Provide the (x, y) coordinate of the cell's center where the given text is located.  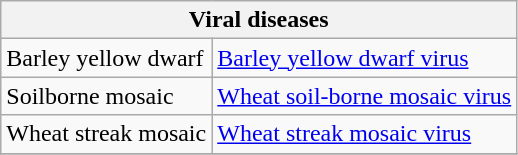
Viral diseases (259, 20)
Wheat streak mosaic virus (364, 134)
Soilborne mosaic (106, 96)
Barley yellow dwarf (106, 58)
Wheat streak mosaic (106, 134)
Barley yellow dwarf virus (364, 58)
Wheat soil-borne mosaic virus (364, 96)
